For the text-containing cell, return its midpoint in [X, Y] coordinate format. 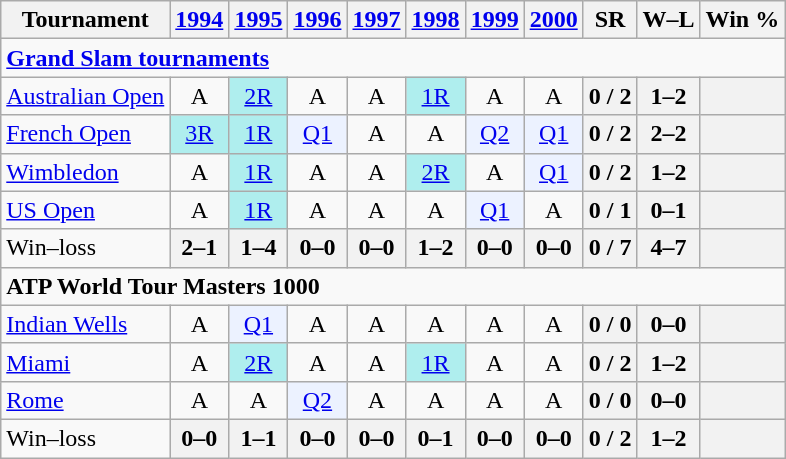
2000 [554, 20]
2–1 [200, 248]
1995 [258, 20]
0 / 7 [610, 248]
Australian Open [86, 96]
Grand Slam tournaments [393, 58]
1996 [318, 20]
1994 [200, 20]
1–4 [258, 248]
2–2 [668, 134]
Rome [86, 400]
Miami [86, 362]
3R [200, 134]
Win % [742, 20]
Tournament [86, 20]
Wimbledon [86, 172]
ATP World Tour Masters 1000 [393, 286]
0 / 1 [610, 210]
French Open [86, 134]
1997 [376, 20]
1998 [436, 20]
US Open [86, 210]
W–L [668, 20]
Indian Wells [86, 324]
SR [610, 20]
4–7 [668, 248]
1999 [494, 20]
1–1 [258, 438]
